Capture the cell that displays the provided text and extract its (x, y) central coordinate. 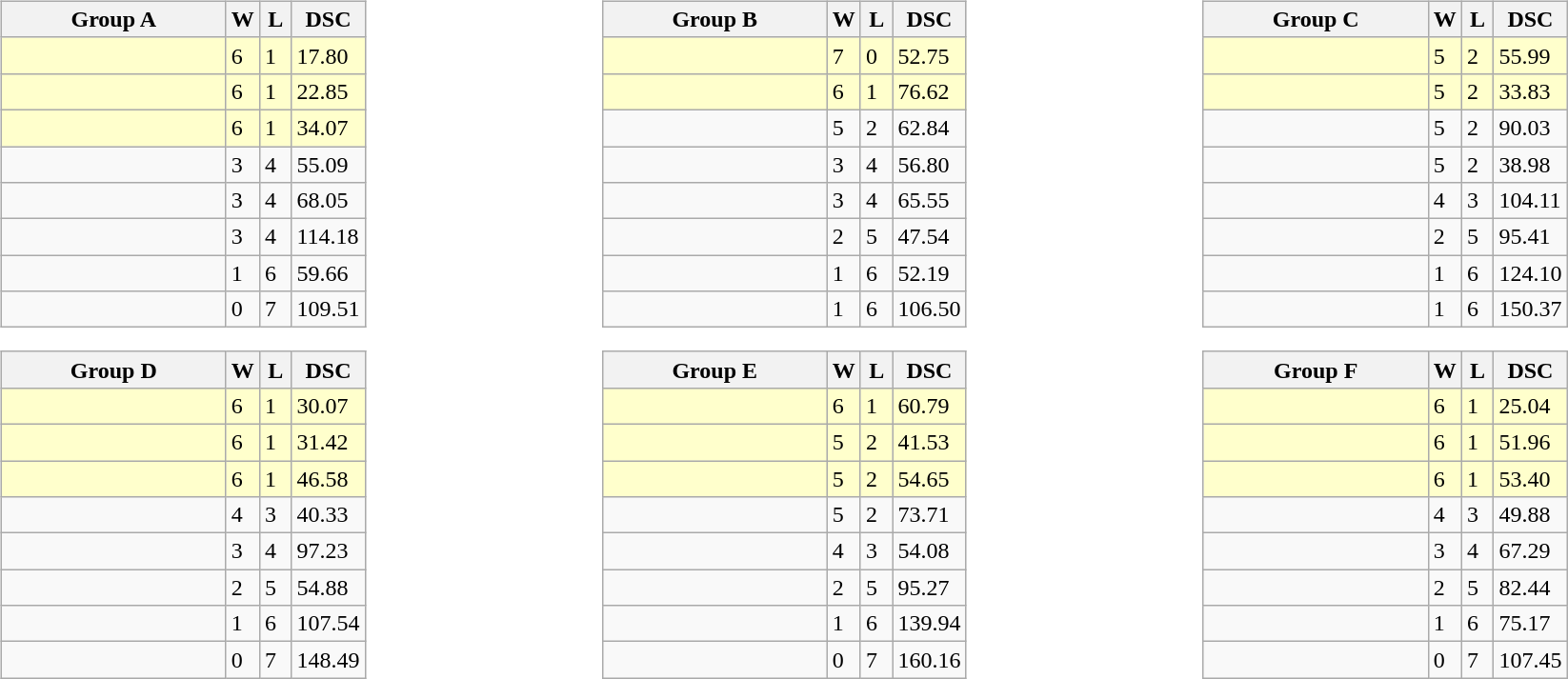
124.10 (1530, 273)
52.75 (930, 55)
38.98 (1530, 165)
34.07 (328, 128)
54.88 (328, 588)
31.42 (328, 442)
104.11 (1530, 201)
95.27 (930, 588)
68.05 (328, 201)
Group D (113, 369)
56.80 (930, 165)
139.94 (930, 624)
76.62 (930, 91)
Group E (714, 369)
33.83 (1530, 91)
Group C (1316, 19)
75.17 (1530, 624)
82.44 (1530, 588)
148.49 (328, 660)
30.07 (328, 406)
Group F (1316, 369)
114.18 (328, 237)
95.41 (1530, 237)
107.45 (1530, 660)
52.19 (930, 273)
67.29 (1530, 551)
106.50 (930, 310)
65.55 (930, 201)
55.09 (328, 165)
109.51 (328, 310)
55.99 (1530, 55)
150.37 (1530, 310)
49.88 (1530, 515)
47.54 (930, 237)
54.08 (930, 551)
40.33 (328, 515)
107.54 (328, 624)
Group B (714, 19)
160.16 (930, 660)
60.79 (930, 406)
25.04 (1530, 406)
54.65 (930, 479)
41.53 (930, 442)
53.40 (1530, 479)
51.96 (1530, 442)
46.58 (328, 479)
Group A (113, 19)
59.66 (328, 273)
22.85 (328, 91)
73.71 (930, 515)
17.80 (328, 55)
62.84 (930, 128)
90.03 (1530, 128)
97.23 (328, 551)
